Determine the (X, Y) coordinate at the center of the cell enclosing the given text.  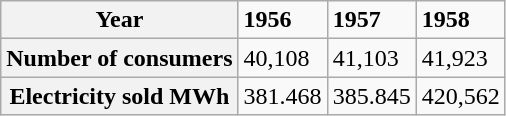
41,923 (460, 58)
Electricity sold MWh (120, 96)
40,108 (282, 58)
420,562 (460, 96)
381.468 (282, 96)
1956 (282, 20)
385.845 (372, 96)
1957 (372, 20)
1958 (460, 20)
Year (120, 20)
41,103 (372, 58)
Number of consumers (120, 58)
